Output the [x, y] coordinate of the center of the cell containing the given text.  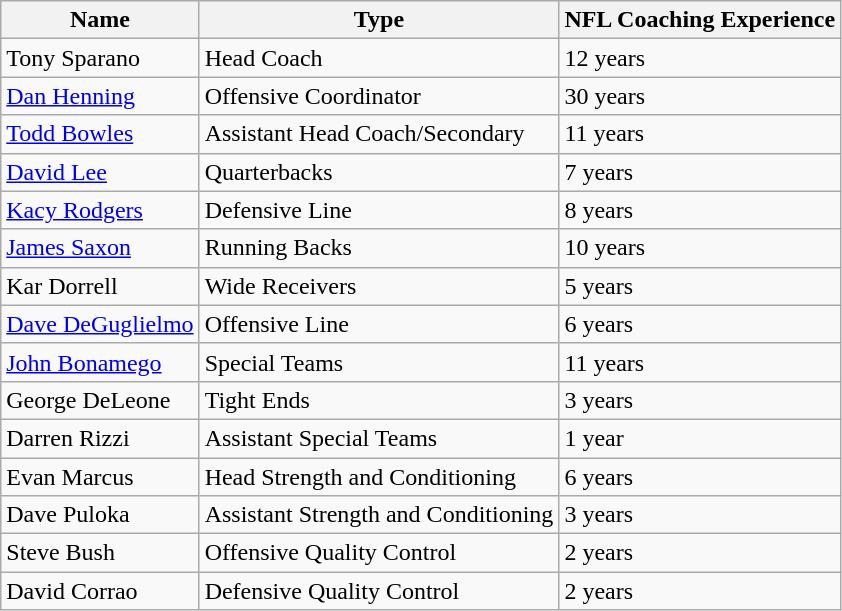
Defensive Quality Control [379, 591]
Tony Sparano [100, 58]
NFL Coaching Experience [700, 20]
Darren Rizzi [100, 438]
Assistant Strength and Conditioning [379, 515]
Evan Marcus [100, 477]
James Saxon [100, 248]
Steve Bush [100, 553]
8 years [700, 210]
12 years [700, 58]
Kacy Rodgers [100, 210]
Wide Receivers [379, 286]
5 years [700, 286]
Dave Puloka [100, 515]
10 years [700, 248]
30 years [700, 96]
John Bonamego [100, 362]
Tight Ends [379, 400]
Dave DeGuglielmo [100, 324]
Type [379, 20]
Name [100, 20]
Offensive Coordinator [379, 96]
Quarterbacks [379, 172]
Running Backs [379, 248]
Special Teams [379, 362]
Assistant Special Teams [379, 438]
Dan Henning [100, 96]
Head Coach [379, 58]
7 years [700, 172]
Assistant Head Coach/Secondary [379, 134]
Offensive Line [379, 324]
Todd Bowles [100, 134]
David Corrao [100, 591]
George DeLeone [100, 400]
Kar Dorrell [100, 286]
1 year [700, 438]
Offensive Quality Control [379, 553]
Head Strength and Conditioning [379, 477]
David Lee [100, 172]
Defensive Line [379, 210]
